Locate the cell with the specified text and output its [x, y] center coordinate. 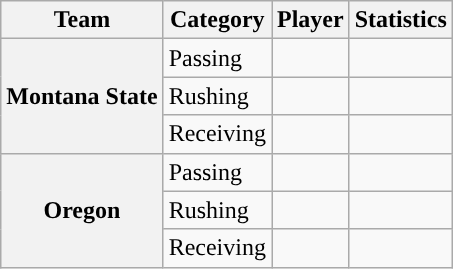
Team [82, 20]
Player [311, 20]
Category [217, 20]
Montana State [82, 96]
Oregon [82, 210]
Statistics [400, 20]
